Locate the cell with the specified text and output its (x, y) center coordinate. 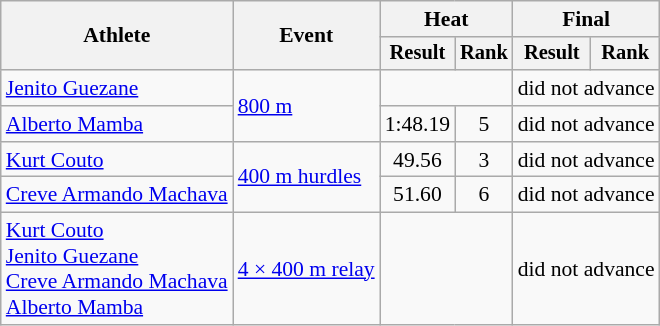
Jenito Guezane (117, 88)
4 × 400 m relay (306, 269)
1:48.19 (418, 124)
Alberto Mamba (117, 124)
Event (306, 36)
Final (586, 19)
Kurt Couto (117, 160)
400 m hurdles (306, 178)
Kurt CoutoJenito GuezaneCreve Armando MachavaAlberto Mamba (117, 269)
49.56 (418, 160)
5 (484, 124)
51.60 (418, 195)
3 (484, 160)
Heat (446, 19)
800 m (306, 106)
6 (484, 195)
Creve Armando Machava (117, 195)
Athlete (117, 36)
